Pinpoint the cell where the given text exists, returning its (X, Y) midpoint coordinate. 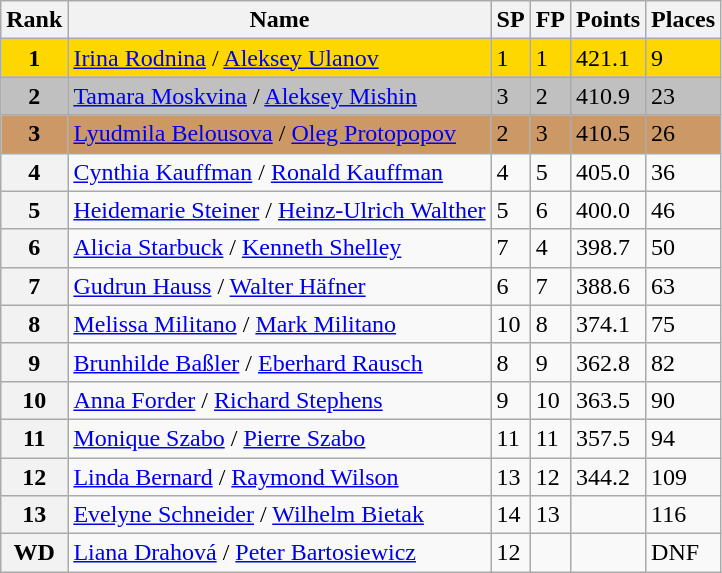
Irina Rodnina / Aleksey Ulanov (280, 58)
Anna Forder / Richard Stephens (280, 400)
109 (684, 477)
36 (684, 172)
82 (684, 362)
Rank (34, 20)
363.5 (608, 400)
SP (510, 20)
Melissa Militano / Mark Militano (280, 324)
Brunhilde Baßler / Eberhard Rausch (280, 362)
14 (510, 515)
Heidemarie Steiner / Heinz-Ulrich Walther (280, 210)
26 (684, 134)
Monique Szabo / Pierre Szabo (280, 438)
63 (684, 286)
410.5 (608, 134)
Alicia Starbuck / Kenneth Shelley (280, 248)
357.5 (608, 438)
94 (684, 438)
421.1 (608, 58)
Cynthia Kauffman / Ronald Kauffman (280, 172)
Lyudmila Belousova / Oleg Protopopov (280, 134)
23 (684, 96)
Gudrun Hauss / Walter Häfner (280, 286)
362.8 (608, 362)
Places (684, 20)
388.6 (608, 286)
400.0 (608, 210)
398.7 (608, 248)
344.2 (608, 477)
405.0 (608, 172)
90 (684, 400)
374.1 (608, 324)
50 (684, 248)
46 (684, 210)
DNF (684, 553)
Liana Drahová / Peter Bartosiewicz (280, 553)
FP (550, 20)
Name (280, 20)
410.9 (608, 96)
Points (608, 20)
Linda Bernard / Raymond Wilson (280, 477)
116 (684, 515)
WD (34, 553)
Evelyne Schneider / Wilhelm Bietak (280, 515)
Tamara Moskvina / Aleksey Mishin (280, 96)
75 (684, 324)
